Detect which cell encompasses the target text, then output its (X, Y) center coordinate. 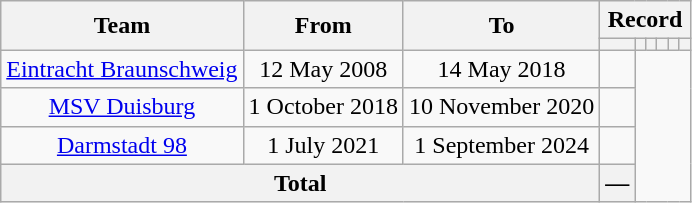
10 November 2020 (501, 107)
— (618, 183)
1 July 2021 (323, 145)
Eintracht Braunschweig (122, 69)
Team (122, 26)
14 May 2018 (501, 69)
1 October 2018 (323, 107)
MSV Duisburg (122, 107)
From (323, 26)
Darmstadt 98 (122, 145)
12 May 2008 (323, 69)
Total (300, 183)
Record (645, 20)
1 September 2024 (501, 145)
To (501, 26)
